Provide the [X, Y] coordinate of the cell's center where the given text is located.  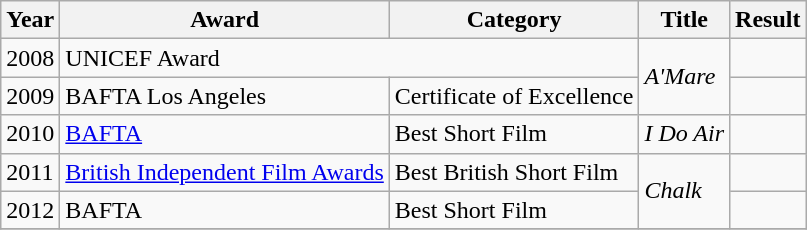
A'Mare [684, 77]
2011 [30, 172]
2012 [30, 210]
Year [30, 20]
Title [684, 20]
Result [768, 20]
I Do Air [684, 134]
Best British Short Film [514, 172]
BAFTA Los Angeles [225, 96]
Chalk [684, 191]
Certificate of Excellence [514, 96]
2010 [30, 134]
British Independent Film Awards [225, 172]
Award [225, 20]
2008 [30, 58]
Category [514, 20]
2009 [30, 96]
UNICEF Award [350, 58]
